Return (x, y) of the center of cell containing provided text 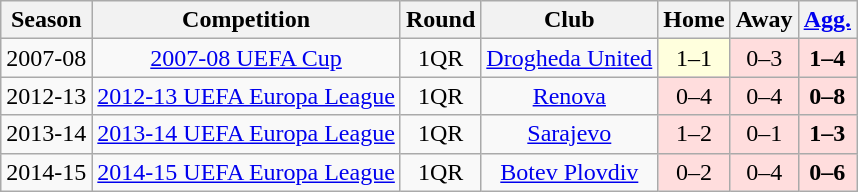
Agg. (827, 20)
2014-15 (46, 172)
1–4 (827, 58)
Away (764, 20)
2013-14 (46, 134)
Competition (246, 20)
Round (440, 20)
2014-15 UEFA Europa League (246, 172)
Club (570, 20)
Botev Plovdiv (570, 172)
2007-08 UEFA Cup (246, 58)
1–2 (694, 134)
0–3 (764, 58)
2012-13 (46, 96)
Drogheda United (570, 58)
Home (694, 20)
Sarajevo (570, 134)
1–1 (694, 58)
0–6 (827, 172)
1–3 (827, 134)
0–8 (827, 96)
2013-14 UEFA Europa League (246, 134)
Season (46, 20)
2007-08 (46, 58)
0–2 (694, 172)
2012-13 UEFA Europa League (246, 96)
0–1 (764, 134)
Renova (570, 96)
